Capture the cell that displays the provided text and extract its [X, Y] central coordinate. 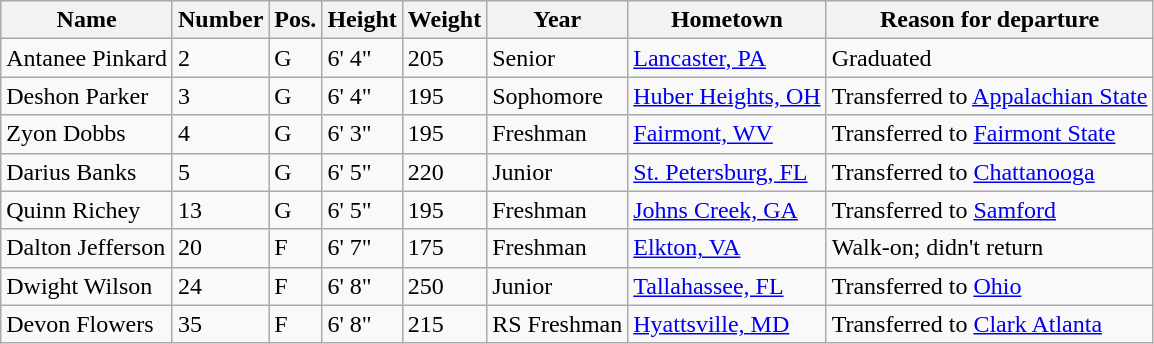
Transferred to Chattanooga [990, 172]
Transferred to Ohio [990, 286]
Devon Flowers [87, 324]
4 [220, 134]
Darius Banks [87, 172]
Antanee Pinkard [87, 58]
215 [444, 324]
Name [87, 20]
St. Petersburg, FL [727, 172]
Sophomore [558, 96]
6' 7" [362, 248]
3 [220, 96]
Transferred to Fairmont State [990, 134]
Hyattsville, MD [727, 324]
Johns Creek, GA [727, 210]
2 [220, 58]
20 [220, 248]
Fairmont, WV [727, 134]
Zyon Dobbs [87, 134]
Hometown [727, 20]
Transferred to Appalachian State [990, 96]
Pos. [296, 20]
5 [220, 172]
Tallahassee, FL [727, 286]
Quinn Richey [87, 210]
Weight [444, 20]
24 [220, 286]
RS Freshman [558, 324]
Walk-on; didn't return [990, 248]
Graduated [990, 58]
Height [362, 20]
Number [220, 20]
Dwight Wilson [87, 286]
Lancaster, PA [727, 58]
6' 3" [362, 134]
Reason for departure [990, 20]
35 [220, 324]
13 [220, 210]
Transferred to Samford [990, 210]
Deshon Parker [87, 96]
205 [444, 58]
Year [558, 20]
250 [444, 286]
175 [444, 248]
Senior [558, 58]
220 [444, 172]
Transferred to Clark Atlanta [990, 324]
Elkton, VA [727, 248]
Dalton Jefferson [87, 248]
Huber Heights, OH [727, 96]
